Provide the (x, y) coordinate of the cell's center where the given text is located.  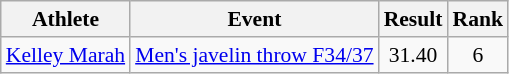
Rank (478, 19)
Event (254, 19)
Result (414, 19)
Athlete (66, 19)
31.40 (414, 55)
Kelley Marah (66, 55)
Men's javelin throw F34/37 (254, 55)
6 (478, 55)
